Extract the [x, y] coordinate from the center of the cell holding the provided text.  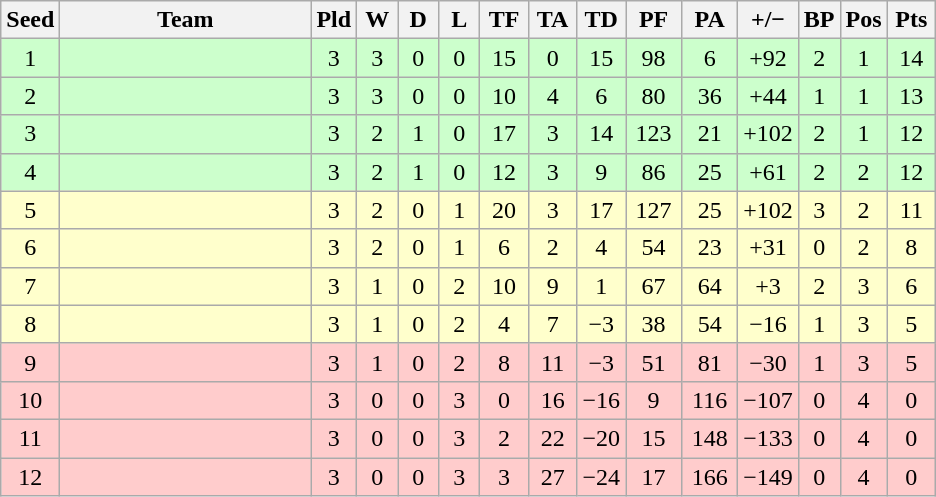
+3 [768, 286]
20 [504, 210]
Team [186, 20]
−149 [768, 477]
22 [552, 438]
Pld [334, 20]
+44 [768, 96]
38 [654, 324]
36 [710, 96]
+31 [768, 248]
−133 [768, 438]
64 [710, 286]
116 [710, 400]
Pts [912, 20]
16 [552, 400]
TF [504, 20]
+/− [768, 20]
L [460, 20]
PA [710, 20]
+61 [768, 172]
TA [552, 20]
+92 [768, 58]
W [378, 20]
80 [654, 96]
123 [654, 134]
TD [602, 20]
21 [710, 134]
86 [654, 172]
67 [654, 286]
98 [654, 58]
Seed [30, 20]
23 [710, 248]
127 [654, 210]
PF [654, 20]
148 [710, 438]
166 [710, 477]
−30 [768, 362]
−107 [768, 400]
D [418, 20]
81 [710, 362]
BP [819, 20]
−20 [602, 438]
51 [654, 362]
13 [912, 96]
27 [552, 477]
−24 [602, 477]
Pos [864, 20]
